Find where the given text appears and provide that cell's center as (x, y) coordinate. 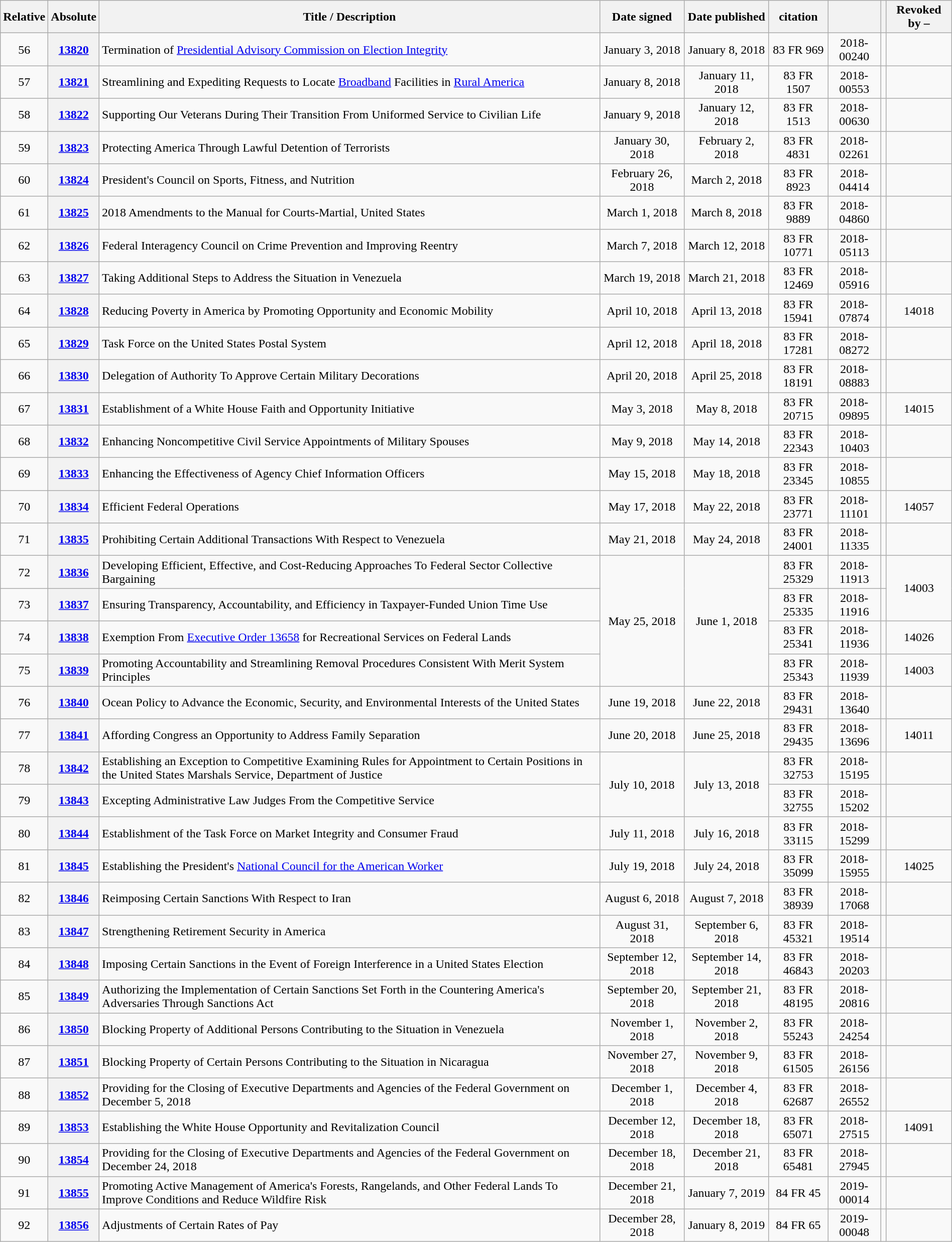
71 (24, 539)
83 FR 22343 (798, 442)
83 FR 55243 (798, 1029)
2018-04414 (855, 180)
May 25, 2018 (642, 621)
56 (24, 49)
14011 (919, 735)
13852 (74, 1094)
March 7, 2018 (642, 245)
2018-02261 (855, 148)
March 2, 2018 (727, 180)
2018-05916 (855, 278)
73 (24, 604)
83 FR 33115 (798, 833)
2018-00553 (855, 82)
November 27, 2018 (642, 1062)
May 22, 2018 (727, 507)
78 (24, 768)
13845 (74, 865)
83 FR 65071 (798, 1128)
April 25, 2018 (727, 376)
83 FR 38939 (798, 899)
72 (24, 572)
13846 (74, 899)
Authorizing the Implementation of Certain Sanctions Set Forth in the Countering America's Adversaries Through Sanctions Act (349, 997)
December 12, 2018 (642, 1128)
83 FR 15941 (798, 310)
2018-04860 (855, 213)
Ensuring Transparency, Accountability, and Efficiency in Taxpayer-Funded Union Time Use (349, 604)
2018-24254 (855, 1029)
65 (24, 343)
2018-11936 (855, 638)
Promoting Accountability and Streamlining Removal Procedures Consistent With Merit System Principles (349, 670)
March 1, 2018 (642, 213)
13832 (74, 442)
Reducing Poverty in America by Promoting Opportunity and Economic Mobility (349, 310)
83 FR 1507 (798, 82)
83 FR 23771 (798, 507)
January 7, 2019 (727, 1193)
13848 (74, 964)
13843 (74, 800)
13849 (74, 997)
13841 (74, 735)
Relative (24, 17)
Providing for the Closing of Executive Departments and Agencies of the Federal Government on December 24, 2018 (349, 1160)
2018-13640 (855, 703)
13854 (74, 1160)
13833 (74, 474)
Excepting Administrative Law Judges From the Competitive Service (349, 800)
August 7, 2018 (727, 899)
2018-10855 (855, 474)
14015 (919, 409)
83 FR 25341 (798, 638)
Imposing Certain Sanctions in the Event of Foreign Interference in a United States Election (349, 964)
75 (24, 670)
2018-13696 (855, 735)
68 (24, 442)
83 FR 18191 (798, 376)
84 FR 65 (798, 1225)
Streamlining and Expediting Requests to Locate Broadband Facilities in Rural America (349, 82)
Blocking Property of Additional Persons Contributing to the Situation in Venezuela (349, 1029)
2018-26552 (855, 1094)
79 (24, 800)
2018-27515 (855, 1128)
2018-11913 (855, 572)
April 10, 2018 (642, 310)
13835 (74, 539)
14026 (919, 638)
83 FR 1513 (798, 114)
May 17, 2018 (642, 507)
April 12, 2018 (642, 343)
83 FR 35099 (798, 865)
2018-11939 (855, 670)
83 FR 29431 (798, 703)
84 FR 45 (798, 1193)
83 FR 20715 (798, 409)
September 20, 2018 (642, 997)
2018-09895 (855, 409)
14091 (919, 1128)
Task Force on the United States Postal System (349, 343)
83 FR 48195 (798, 997)
89 (24, 1128)
January 11, 2018 (727, 82)
2018-00240 (855, 49)
13838 (74, 638)
83 FR 10771 (798, 245)
August 31, 2018 (642, 931)
13830 (74, 376)
December 28, 2018 (642, 1225)
March 12, 2018 (727, 245)
Taking Additional Steps to Address the Situation in Venezuela (349, 278)
70 (24, 507)
July 11, 2018 (642, 833)
November 1, 2018 (642, 1029)
91 (24, 1193)
83 FR 46843 (798, 964)
Date signed (642, 17)
13840 (74, 703)
13829 (74, 343)
January 30, 2018 (642, 148)
2018 Amendments to the Manual for Courts-Martial, United States (349, 213)
Revoked by – (919, 17)
77 (24, 735)
March 19, 2018 (642, 278)
83 FR 32755 (798, 800)
March 8, 2018 (727, 213)
2018-05113 (855, 245)
Enhancing Noncompetitive Civil Service Appointments of Military Spouses (349, 442)
2018-20203 (855, 964)
83 FR 23345 (798, 474)
January 8, 2019 (727, 1225)
92 (24, 1225)
Prohibiting Certain Additional Transactions With Respect to Venezuela (349, 539)
July 19, 2018 (642, 865)
August 6, 2018 (642, 899)
citation (798, 17)
83 FR 61505 (798, 1062)
June 25, 2018 (727, 735)
13820 (74, 49)
83 FR 969 (798, 49)
83 FR 24001 (798, 539)
13826 (74, 245)
May 8, 2018 (727, 409)
June 22, 2018 (727, 703)
83 FR 65481 (798, 1160)
2018-00630 (855, 114)
85 (24, 997)
Federal Interagency Council on Crime Prevention and Improving Reentry (349, 245)
February 2, 2018 (727, 148)
Title / Description (349, 17)
13855 (74, 1193)
13856 (74, 1225)
83 FR 25335 (798, 604)
83 FR 32753 (798, 768)
September 6, 2018 (727, 931)
64 (24, 310)
82 (24, 899)
2019-00048 (855, 1225)
January 12, 2018 (727, 114)
Adjustments of Certain Rates of Pay (349, 1225)
83 FR 9889 (798, 213)
13828 (74, 310)
60 (24, 180)
May 9, 2018 (642, 442)
September 12, 2018 (642, 964)
November 2, 2018 (727, 1029)
April 13, 2018 (727, 310)
69 (24, 474)
83 FR 25329 (798, 572)
June 1, 2018 (727, 621)
Establishment of a White House Faith and Opportunity Initiative (349, 409)
Exemption From Executive Order 13658 for Recreational Services on Federal Lands (349, 638)
June 20, 2018 (642, 735)
74 (24, 638)
83 FR 17281 (798, 343)
13823 (74, 148)
Establishing the President's National Council for the American Worker (349, 865)
14018 (919, 310)
14025 (919, 865)
83 FR 8923 (798, 180)
Ocean Policy to Advance the Economic, Security, and Environmental Interests of the United States (349, 703)
May 15, 2018 (642, 474)
2018-11335 (855, 539)
February 26, 2018 (642, 180)
2018-11916 (855, 604)
83 FR 62687 (798, 1094)
13825 (74, 213)
Promoting Active Management of America's Forests, Rangelands, and Other Federal Lands To Improve Conditions and Reduce Wildfire Risk (349, 1193)
13853 (74, 1128)
84 (24, 964)
Enhancing the Effectiveness of Agency Chief Information Officers (349, 474)
62 (24, 245)
2018-15202 (855, 800)
Supporting Our Veterans During Their Transition From Uniformed Service to Civilian Life (349, 114)
President's Council on Sports, Fitness, and Nutrition (349, 180)
13844 (74, 833)
December 4, 2018 (727, 1094)
13847 (74, 931)
58 (24, 114)
14057 (919, 507)
Termination of Presidential Advisory Commission on Election Integrity (349, 49)
13824 (74, 180)
2018-11101 (855, 507)
September 21, 2018 (727, 997)
November 9, 2018 (727, 1062)
2018-15299 (855, 833)
13822 (74, 114)
88 (24, 1094)
Strengthening Retirement Security in America (349, 931)
13834 (74, 507)
13839 (74, 670)
13836 (74, 572)
Efficient Federal Operations (349, 507)
59 (24, 148)
Providing for the Closing of Executive Departments and Agencies of the Federal Government on December 5, 2018 (349, 1094)
13842 (74, 768)
67 (24, 409)
June 19, 2018 (642, 703)
61 (24, 213)
Absolute (74, 17)
April 20, 2018 (642, 376)
May 24, 2018 (727, 539)
83 FR 29435 (798, 735)
2018-08883 (855, 376)
April 18, 2018 (727, 343)
13851 (74, 1062)
13821 (74, 82)
83 (24, 931)
Developing Efficient, Effective, and Cost-Reducing Approaches To Federal Sector Collective Bargaining (349, 572)
57 (24, 82)
Reimposing Certain Sanctions With Respect to Iran (349, 899)
13827 (74, 278)
90 (24, 1160)
May 14, 2018 (727, 442)
September 14, 2018 (727, 964)
Establishing the White House Opportunity and Revitalization Council (349, 1128)
May 18, 2018 (727, 474)
83 FR 25343 (798, 670)
Protecting America Through Lawful Detention of Terrorists (349, 148)
87 (24, 1062)
July 24, 2018 (727, 865)
July 10, 2018 (642, 784)
83 FR 45321 (798, 931)
2018-10403 (855, 442)
May 21, 2018 (642, 539)
76 (24, 703)
2018-07874 (855, 310)
63 (24, 278)
2018-08272 (855, 343)
Date published (727, 17)
86 (24, 1029)
July 16, 2018 (727, 833)
13850 (74, 1029)
2018-27945 (855, 1160)
2018-20816 (855, 997)
March 21, 2018 (727, 278)
Affording Congress an Opportunity to Address Family Separation (349, 735)
May 3, 2018 (642, 409)
Blocking Property of Certain Persons Contributing to the Situation in Nicaragua (349, 1062)
2018-15195 (855, 768)
83 FR 12469 (798, 278)
July 13, 2018 (727, 784)
2018-19514 (855, 931)
Establishment of the Task Force on Market Integrity and Consumer Fraud (349, 833)
January 9, 2018 (642, 114)
66 (24, 376)
2018-26156 (855, 1062)
December 1, 2018 (642, 1094)
2018-17068 (855, 899)
80 (24, 833)
January 3, 2018 (642, 49)
83 FR 4831 (798, 148)
2018-15955 (855, 865)
13831 (74, 409)
Delegation of Authority To Approve Certain Military Decorations (349, 376)
2019-00014 (855, 1193)
13837 (74, 604)
81 (24, 865)
